Extract the [x, y] coordinate from the center of the cell holding the provided text.  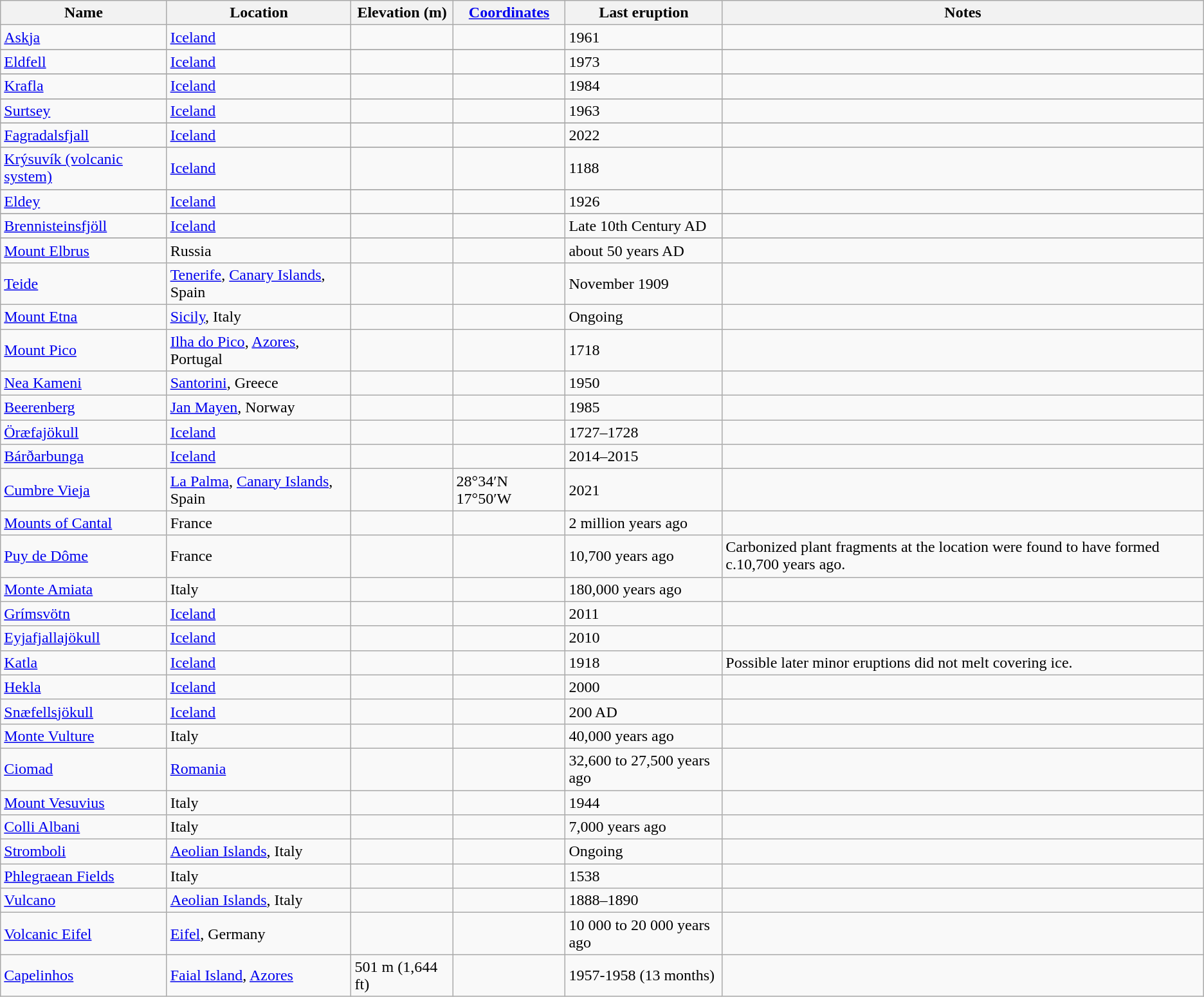
Possible later minor eruptions did not melt covering ice. [963, 663]
7,000 years ago [644, 827]
Krafla [84, 86]
Phlegraean Fields [84, 876]
1944 [644, 802]
November 1909 [644, 283]
Elevation (m) [402, 13]
1973 [644, 62]
Snæfellsjökull [84, 711]
Tenerife, Canary Islands, Spain [259, 283]
Sicily, Italy [259, 316]
1984 [644, 86]
Grímsvötn [84, 614]
Askja [84, 37]
Monte Vulture [84, 736]
1188 [644, 169]
200 AD [644, 711]
Puy de Dôme [84, 556]
Monte Amiata [84, 589]
Stromboli [84, 852]
1961 [644, 37]
Romania [259, 769]
Notes [963, 13]
Volcanic Eifel [84, 934]
Late 10th Century AD [644, 226]
1727–1728 [644, 432]
1957-1958 (13 months) [644, 975]
Last eruption [644, 13]
Eyjafjallajökull [84, 638]
Ilha do Pico, Azores, Portugal [259, 350]
1538 [644, 876]
1918 [644, 663]
Krýsuvík (volcanic system) [84, 169]
Mounts of Cantal [84, 523]
Fagradalsfjall [84, 135]
Location [259, 13]
1888–1890 [644, 901]
Öræfajökull [84, 432]
Eldfell [84, 62]
Mount Etna [84, 316]
1985 [644, 408]
Bárðarbunga [84, 457]
Eldey [84, 201]
Ciomad [84, 769]
1950 [644, 383]
Mount Pico [84, 350]
Brennisteinsfjöll [84, 226]
40,000 years ago [644, 736]
Beerenberg [84, 408]
Katla [84, 663]
1963 [644, 111]
Jan Mayen, Norway [259, 408]
2011 [644, 614]
Eifel, Germany [259, 934]
La Palma, Canary Islands, Spain [259, 490]
Faial Island, Azores [259, 975]
Hekla [84, 687]
1718 [644, 350]
10 000 to 20 000 years ago [644, 934]
Russia [259, 250]
2010 [644, 638]
Mount Vesuvius [84, 802]
Coordinates [509, 13]
2 million years ago [644, 523]
2021 [644, 490]
Capelinhos [84, 975]
Surtsey [84, 111]
28°34′N 17°50′W [509, 490]
32,600 to 27,500 years ago [644, 769]
10,700 years ago [644, 556]
501 m (1,644 ft) [402, 975]
2000 [644, 687]
180,000 years ago [644, 589]
Nea Kameni [84, 383]
Teide [84, 283]
2014–2015 [644, 457]
Colli Albani [84, 827]
about 50 years AD [644, 250]
2022 [644, 135]
Carbonized plant fragments at the location were found to have formed c.10,700 years ago. [963, 556]
Santorini, Greece [259, 383]
Cumbre Vieja [84, 490]
Name [84, 13]
Vulcano [84, 901]
1926 [644, 201]
Mount Elbrus [84, 250]
